Detect which cell encompasses the target text, then output its [x, y] center coordinate. 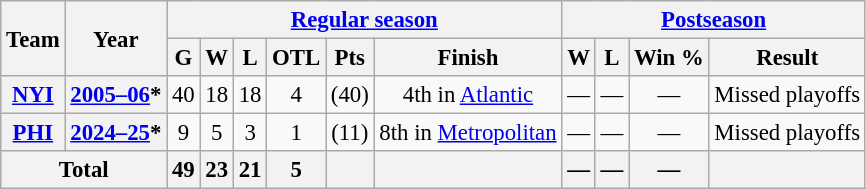
1 [296, 133]
Year [116, 38]
NYI [33, 95]
PHI [33, 133]
Total [84, 170]
4th in Atlantic [468, 95]
Regular season [364, 20]
(11) [350, 133]
9 [184, 133]
40 [184, 95]
2005–06* [116, 95]
Win % [669, 58]
(40) [350, 95]
2024–25* [116, 133]
8th in Metropolitan [468, 133]
G [184, 58]
Finish [468, 58]
Postseason [714, 20]
Pts [350, 58]
Team [33, 38]
23 [216, 170]
3 [250, 133]
OTL [296, 58]
49 [184, 170]
21 [250, 170]
4 [296, 95]
Result [787, 58]
